Return the (x, y) coordinate for the center point of the cell that contains the specified text.  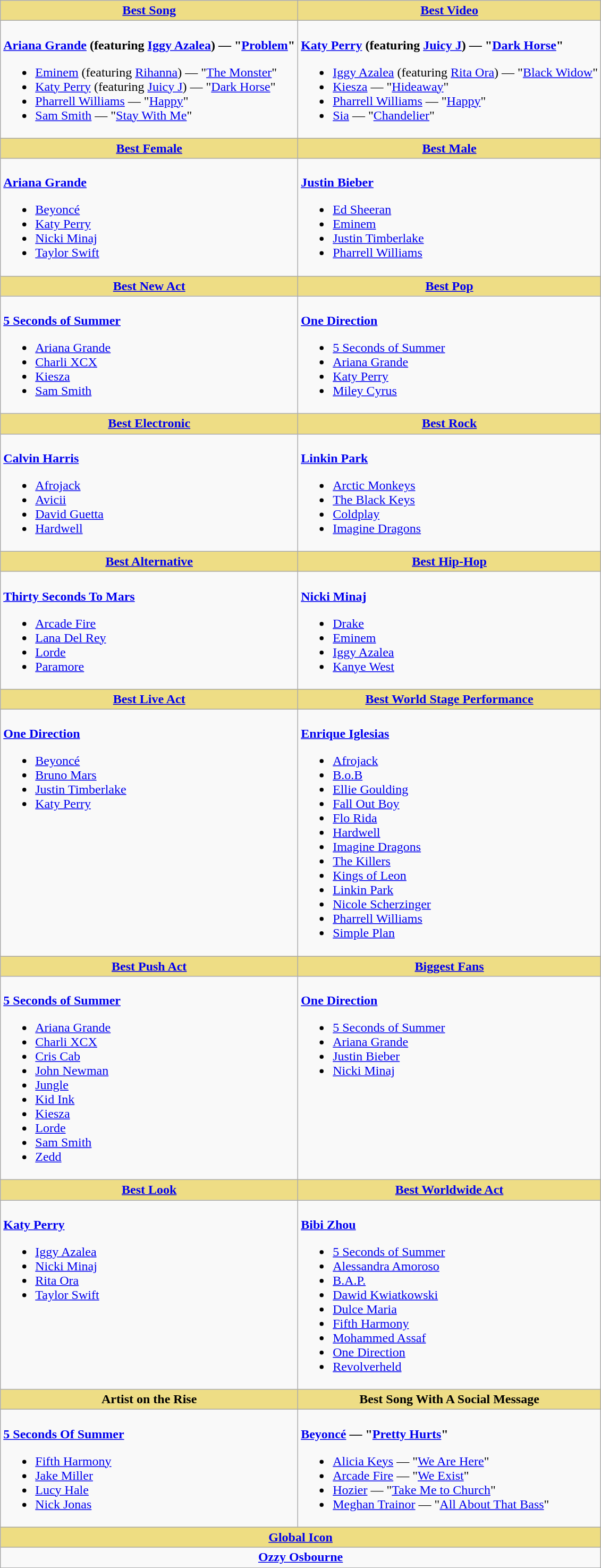
One Direction5 Seconds of SummerAriana GrandeJustin BieberNicki Minaj (450, 1078)
Best Song With A Social Message (450, 1400)
5 Seconds of SummerAriana GrandeCharli XCXCris CabJohn NewmanJungleKid InkKieszaLordeSam SmithZedd (149, 1078)
Best Electronic (149, 424)
Best Video (450, 11)
Best Worldwide Act (450, 1190)
5 Seconds of SummerAriana GrandeCharli XCXKieszaSam Smith (149, 355)
Justin BieberEd SheeranEminemJustin TimberlakePharrell Williams (450, 217)
Best New Act (149, 286)
Best Song (149, 11)
Artist on the Rise (149, 1400)
Best Female (149, 148)
Ozzy Osbourne (301, 1557)
Calvin HarrisAfrojackAviciiDavid GuettaHardwell (149, 492)
One DirectionBeyoncéBruno MarsJustin TimberlakeKaty Perry (149, 832)
Global Icon (301, 1537)
Best Pop (450, 286)
Beyoncé — "Pretty Hurts"Alicia Keys — "We Are Here"Arcade Fire — "We Exist"Hozier — "Take Me to Church"Meghan Trainor — "All About That Bass" (450, 1468)
Best Alternative (149, 561)
Ariana GrandeBeyoncéKaty PerryNicki MinajTaylor Swift (149, 217)
Linkin ParkArctic MonkeysThe Black KeysColdplayImagine Dragons (450, 492)
Katy PerryIggy AzaleaNicki MinajRita OraTaylor Swift (149, 1295)
Best Look (149, 1190)
Biggest Fans (450, 966)
One Direction5 Seconds of SummerAriana GrandeKaty PerryMiley Cyrus (450, 355)
Best Live Act (149, 699)
Best Hip-Hop (450, 561)
Nicki MinajDrakeEminemIggy AzaleaKanye West (450, 630)
Best Male (450, 148)
Bibi Zhou5 Seconds of SummerAlessandra AmorosoB.A.P.Dawid KwiatkowskiDulce MariaFifth HarmonyMohammed AssafOne DirectionRevolverheld (450, 1295)
5 Seconds Of SummerFifth HarmonyJake MillerLucy HaleNick Jonas (149, 1468)
Thirty Seconds To MarsArcade FireLana Del ReyLordeParamore (149, 630)
Best World Stage Performance (450, 699)
Best Push Act (149, 966)
Best Rock (450, 424)
